Detect which cell encompasses the target text, then output its [x, y] center coordinate. 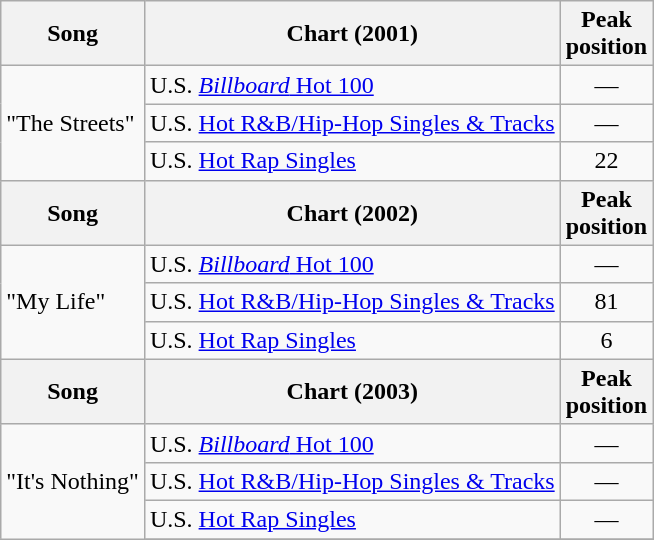
81 [606, 302]
"The Streets" [73, 123]
"My Life" [73, 302]
"It's Nothing" [73, 481]
Chart (2001) [352, 34]
Chart (2003) [352, 392]
Chart (2002) [352, 212]
6 [606, 340]
22 [606, 161]
